Locate the cell with the specified text and output its (x, y) center coordinate. 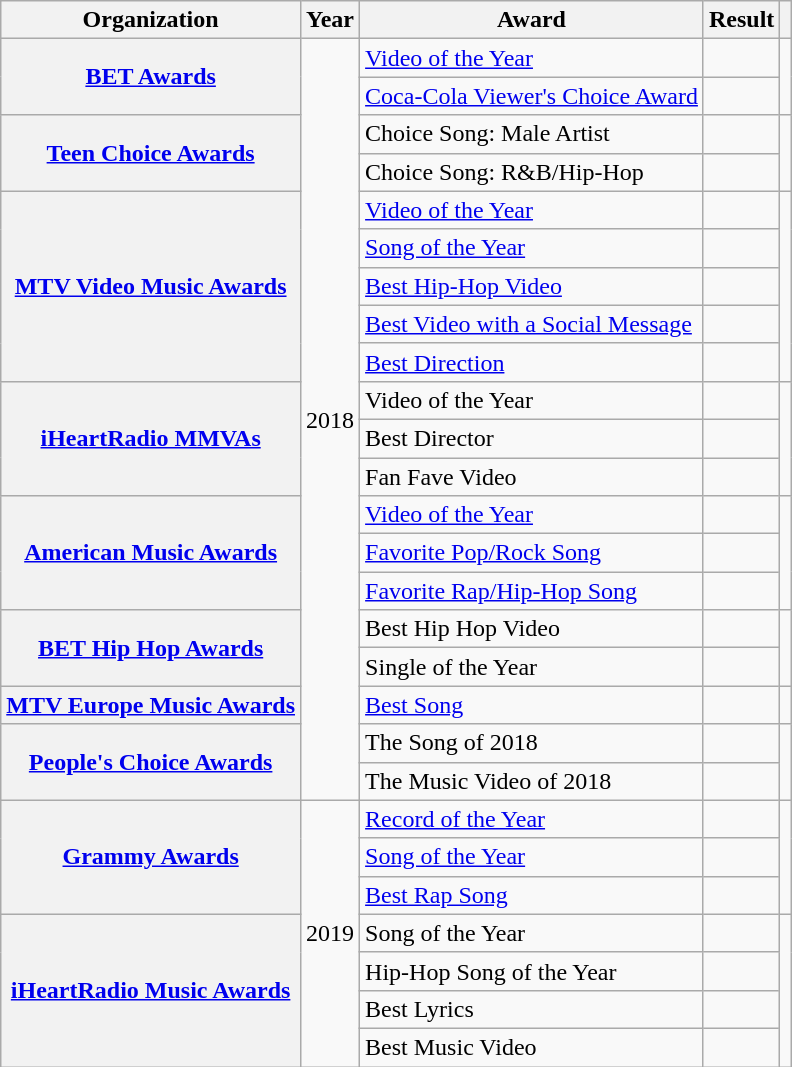
Single of the Year (532, 667)
Teen Choice Awards (151, 153)
Best Direction (532, 362)
Coca-Cola Viewer's Choice Award (532, 96)
People's Choice Awards (151, 762)
Award (532, 20)
Favorite Rap/Hip-Hop Song (532, 591)
BET Awards (151, 77)
Record of the Year (532, 819)
Best Hip-Hop Video (532, 286)
MTV Europe Music Awards (151, 705)
MTV Video Music Awards (151, 286)
Choice Song: Male Artist (532, 134)
Year (330, 20)
iHeartRadio Music Awards (151, 990)
Best Hip Hop Video (532, 629)
Best Lyrics (532, 1009)
Hip-Hop Song of the Year (532, 971)
Best Video with a Social Message (532, 324)
Choice Song: R&B/Hip-Hop (532, 172)
Best Music Video (532, 1047)
Best Rap Song (532, 895)
2018 (330, 420)
Favorite Pop/Rock Song (532, 553)
Result (741, 20)
BET Hip Hop Awards (151, 648)
Best Director (532, 438)
iHeartRadio MMVAs (151, 438)
Organization (151, 20)
Grammy Awards (151, 857)
2019 (330, 933)
Fan Fave Video (532, 477)
The Music Video of 2018 (532, 781)
American Music Awards (151, 553)
The Song of 2018 (532, 743)
Best Song (532, 705)
